Determine the [x, y] coordinate at the center of the cell enclosing the given text.  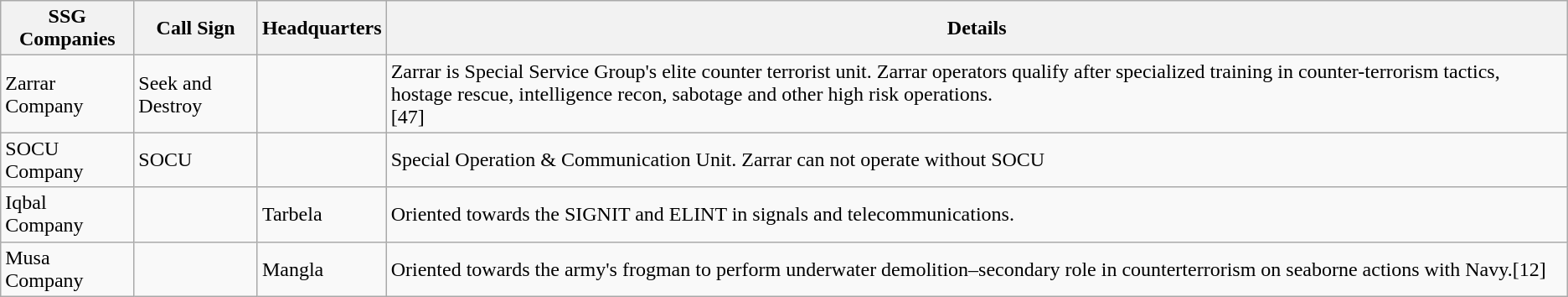
Mangla [322, 268]
Details [977, 29]
Oriented towards the army's frogman to perform underwater demolition–secondary role in counterterrorism on seaborne actions with Navy.[12] [977, 268]
SOCU Company [67, 159]
Oriented towards the SIGNIT and ELINT in signals and telecommunications. [977, 215]
Iqbal Company [67, 215]
Special Operation & Communication Unit. Zarrar can not operate without SOCU [977, 159]
SOCU [196, 159]
Musa Company [67, 268]
Call Sign [196, 29]
Seek and Destroy [196, 94]
SSG Companies [67, 29]
Zarrar Company [67, 94]
Tarbela [322, 215]
Headquarters [322, 29]
